Provide the [X, Y] coordinate of the cell's center where the given text is located.  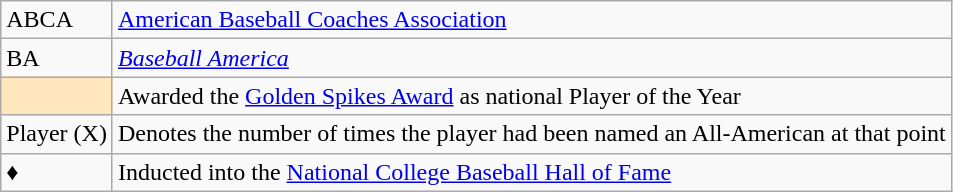
♦ [57, 172]
BA [57, 58]
Denotes the number of times the player had been named an All-American at that point [532, 134]
American Baseball Coaches Association [532, 20]
ABCA [57, 20]
Player (X) [57, 134]
Baseball America [532, 58]
Inducted into the National College Baseball Hall of Fame [532, 172]
Awarded the Golden Spikes Award as national Player of the Year [532, 96]
